Determine the (X, Y) coordinate at the center of the cell enclosing the given text.  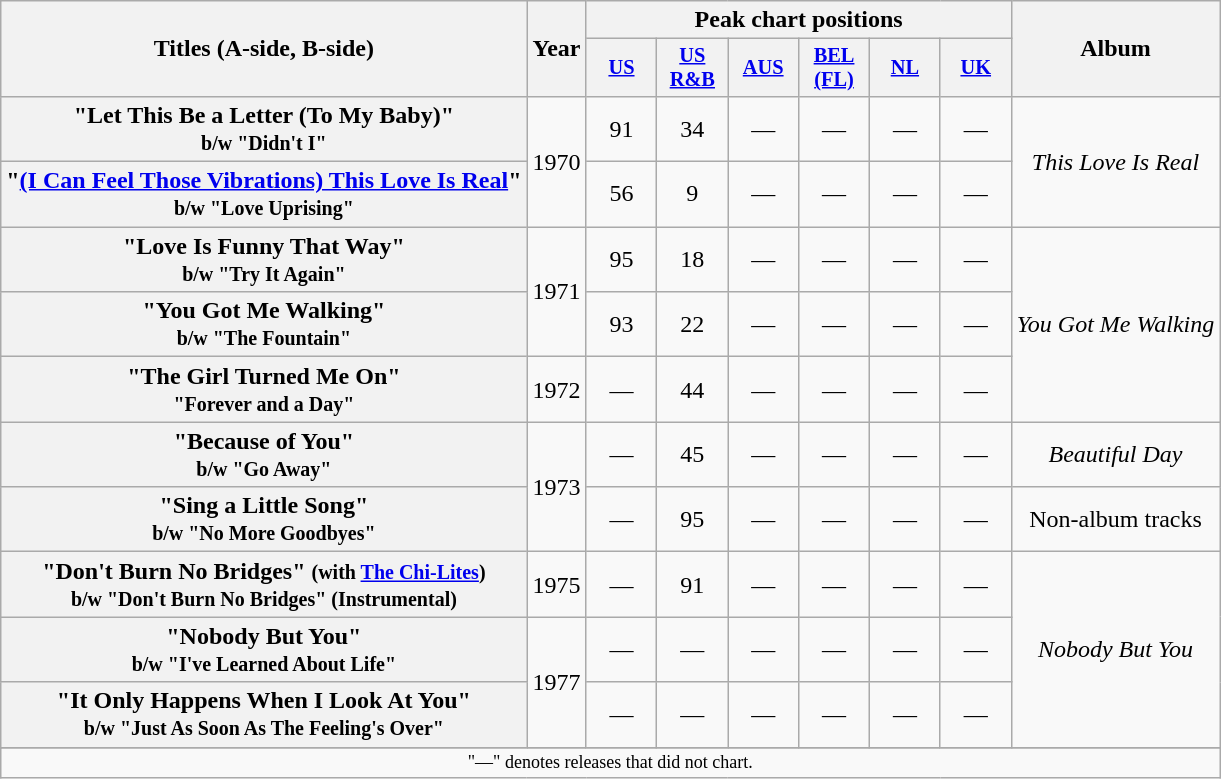
56 (622, 194)
1973 (556, 487)
Peak chart positions (798, 20)
93 (622, 324)
"Nobody But You"b/w "I've Learned About Life" (264, 650)
"The Girl Turned Me On""Forever and a Day" (264, 390)
Beautiful Day (1116, 454)
1975 (556, 584)
1972 (556, 390)
1970 (556, 161)
"Don't Burn No Bridges" (with The Chi-Lites)b/w "Don't Burn No Bridges" (Instrumental) (264, 584)
US (622, 68)
"Because of You"b/w "Go Away" (264, 454)
This Love Is Real (1116, 161)
Year (556, 49)
USR&B (692, 68)
22 (692, 324)
"Sing a Little Song"b/w "No More Goodbyes" (264, 520)
NL (904, 68)
45 (692, 454)
1971 (556, 292)
AUS (764, 68)
"—" denotes releases that did not chart. (610, 762)
"You Got Me Walking"b/w "The Fountain" (264, 324)
You Got Me Walking (1116, 324)
34 (692, 128)
"Love Is Funny That Way"b/w "Try It Again" (264, 260)
BEL (FL) (834, 68)
Nobody But You (1116, 650)
18 (692, 260)
UK (976, 68)
"Let This Be a Letter (To My Baby)"b/w "Didn't I" (264, 128)
"It Only Happens When I Look At You"b/w "Just As Soon As The Feeling's Over" (264, 714)
9 (692, 194)
"(I Can Feel Those Vibrations) This Love Is Real"b/w "Love Uprising" (264, 194)
44 (692, 390)
Non-album tracks (1116, 520)
Album (1116, 49)
Titles (A-side, B-side) (264, 49)
1977 (556, 682)
